Determine the (x, y) coordinate at the center of the cell enclosing the given text.  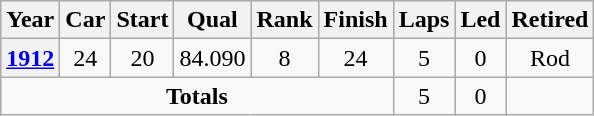
20 (142, 58)
Year (30, 20)
Totals (197, 96)
Rod (550, 58)
Rank (284, 20)
8 (284, 58)
Laps (424, 20)
84.090 (212, 58)
Car (86, 20)
Start (142, 20)
Qual (212, 20)
Led (480, 20)
Finish (356, 20)
1912 (30, 58)
Retired (550, 20)
